Find where the given text appears and provide that cell's center as (X, Y) coordinate. 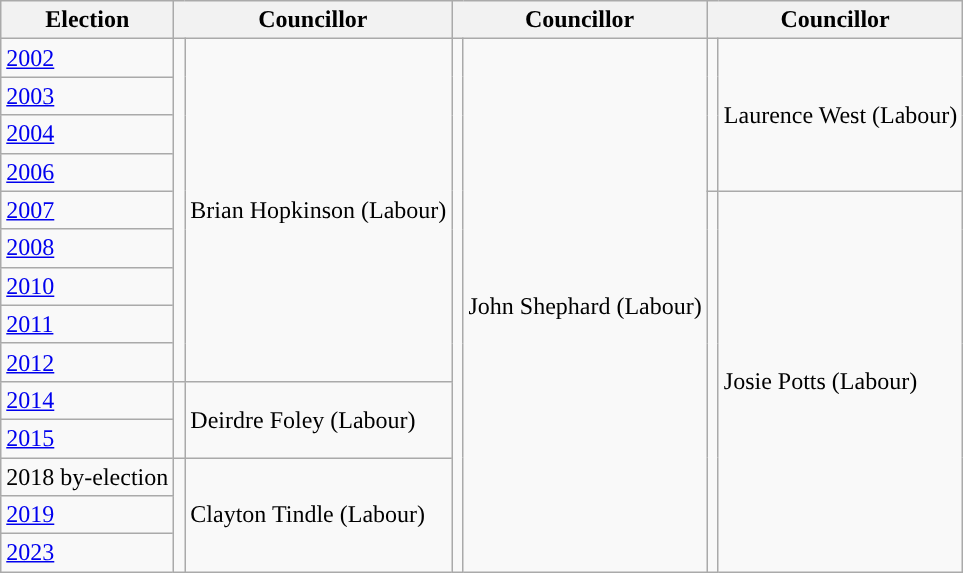
2010 (88, 286)
Brian Hopkinson (Labour) (318, 210)
2011 (88, 324)
2008 (88, 248)
John Shephard (Labour) (585, 306)
2023 (88, 553)
Deirdre Foley (Labour) (318, 419)
2003 (88, 96)
2007 (88, 210)
2002 (88, 58)
2019 (88, 515)
Laurence West (Labour) (840, 115)
Election (88, 20)
2006 (88, 172)
Clayton Tindle (Labour) (318, 515)
2004 (88, 134)
2012 (88, 362)
Josie Potts (Labour) (840, 382)
2014 (88, 400)
2018 by-election (88, 477)
2015 (88, 438)
